Detect which cell encompasses the target text, then output its (X, Y) center coordinate. 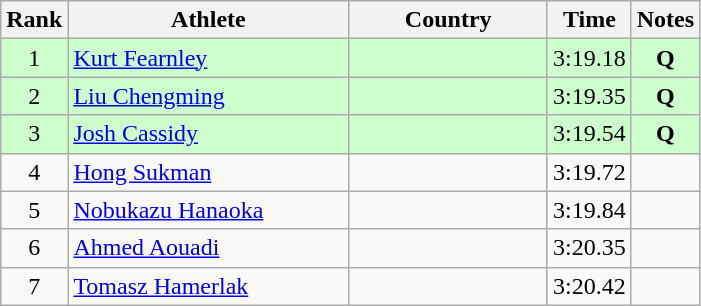
Notes (665, 20)
Rank (34, 20)
7 (34, 286)
Josh Cassidy (208, 134)
3:19.18 (589, 58)
Kurt Fearnley (208, 58)
3 (34, 134)
Ahmed Aouadi (208, 248)
1 (34, 58)
3:20.35 (589, 248)
Hong Sukman (208, 172)
3:19.84 (589, 210)
3:19.35 (589, 96)
Nobukazu Hanaoka (208, 210)
3:20.42 (589, 286)
Tomasz Hamerlak (208, 286)
5 (34, 210)
Liu Chengming (208, 96)
3:19.54 (589, 134)
Time (589, 20)
4 (34, 172)
Athlete (208, 20)
2 (34, 96)
Country (448, 20)
6 (34, 248)
3:19.72 (589, 172)
